Extract the (x, y) coordinate from the center of the cell holding the provided text.  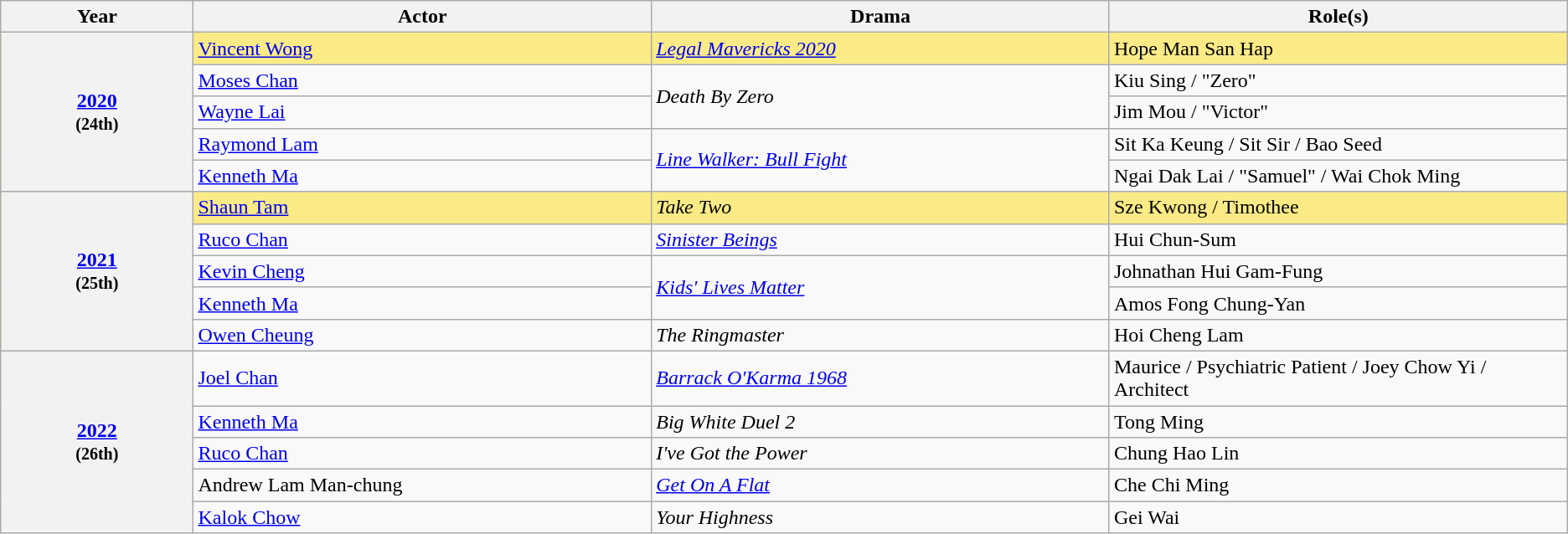
Gei Wai (1338, 517)
Hoi Cheng Lam (1338, 335)
Sit Ka Keung / Sit Sir / Bao Seed (1338, 144)
Take Two (881, 208)
Kiu Sing / "Zero" (1338, 80)
Wayne Lai (422, 112)
Hui Chun-Sum (1338, 239)
Owen Cheung (422, 335)
Death By Zero (881, 96)
Legal Mavericks 2020 (881, 49)
Ngai Dak Lai / "Samuel" / Wai Chok Ming (1338, 176)
Chung Hao Lin (1338, 454)
2021(25th) (97, 271)
Hope Man San Hap (1338, 49)
Che Chi Ming (1338, 485)
Tong Ming (1338, 421)
Moses Chan (422, 80)
Sinister Beings (881, 239)
Barrack O'Karma 1968 (881, 378)
Sze Kwong / Timothee (1338, 208)
I've Got the Power (881, 454)
Drama (881, 17)
Your Highness (881, 517)
Andrew Lam Man-chung (422, 485)
2022(26th) (97, 442)
Big White Duel 2 (881, 421)
Amos Fong Chung-Yan (1338, 303)
Year (97, 17)
Maurice / Psychiatric Patient / Joey Chow Yi / Architect (1338, 378)
Line Walker: Bull Fight (881, 160)
2020(24th) (97, 112)
Johnathan Hui Gam-Fung (1338, 271)
Jim Mou / "Victor" (1338, 112)
Actor (422, 17)
Kalok Chow (422, 517)
Raymond Lam (422, 144)
Kevin Cheng (422, 271)
Get On A Flat (881, 485)
Shaun Tam (422, 208)
Kids' Lives Matter (881, 287)
Joel Chan (422, 378)
The Ringmaster (881, 335)
Vincent Wong (422, 49)
Role(s) (1338, 17)
